Detect which cell encompasses the target text, then output its [x, y] center coordinate. 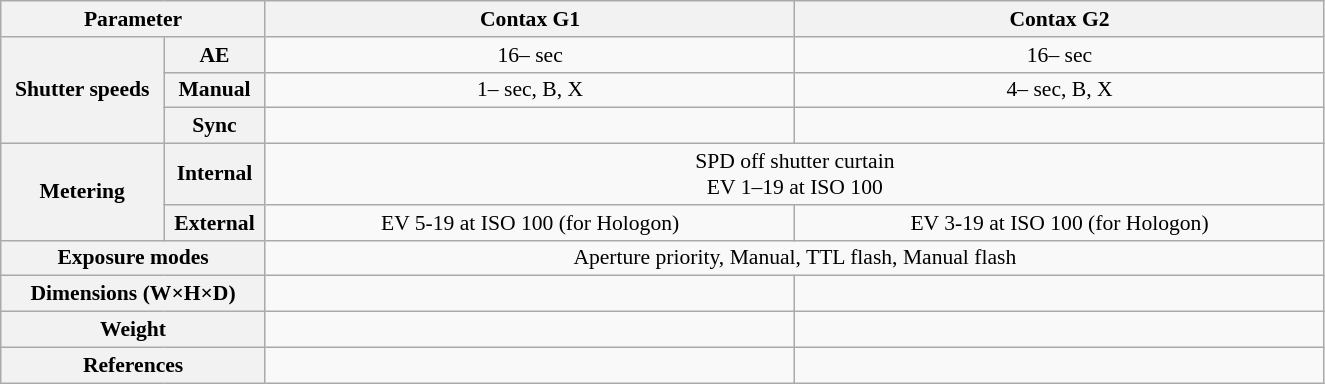
References [134, 365]
AE [215, 55]
Contax G1 [530, 19]
Weight [134, 330]
Sync [215, 126]
Internal [215, 174]
Manual [215, 90]
EV 3-19 at ISO 100 (for Hologon) [1060, 223]
Parameter [134, 19]
EV 5-19 at ISO 100 (for Hologon) [530, 223]
SPD off shutter curtainEV 1–19 at ISO 100 [794, 174]
Contax G2 [1060, 19]
4– sec, B, X [1060, 90]
External [215, 223]
Exposure modes [134, 258]
Metering [82, 192]
Shutter speeds [82, 90]
Aperture priority, Manual, TTL flash, Manual flash [794, 258]
Dimensions (W×H×D) [134, 294]
1– sec, B, X [530, 90]
